Output the [X, Y] coordinate of the center of the cell containing the given text.  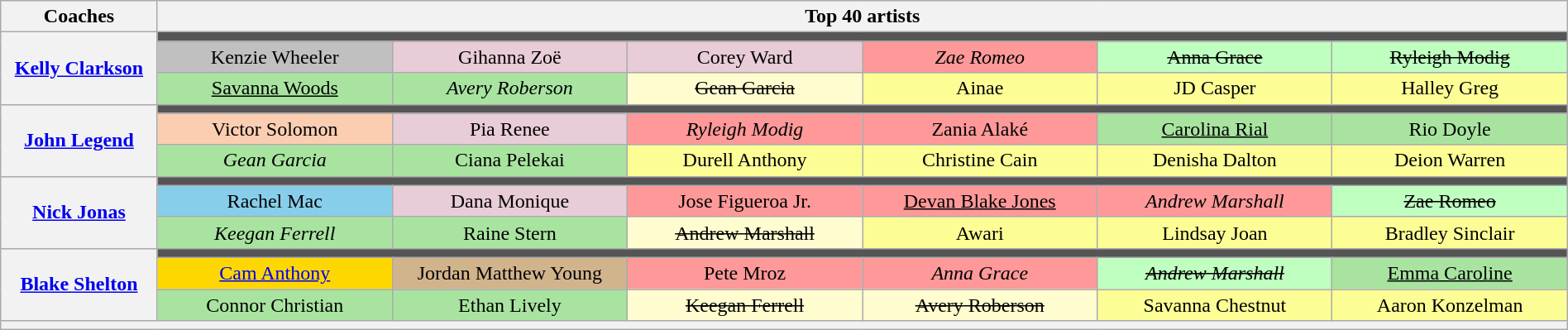
Jordan Matthew Young [509, 273]
Denisha Dalton [1215, 160]
Ainae [980, 88]
Lindsay Joan [1215, 232]
Ciana Pelekai [509, 160]
Christine Cain [980, 160]
Bradley Sinclair [1450, 232]
JD Casper [1215, 88]
Aaron Konzelman [1450, 305]
Kenzie Wheeler [275, 57]
Pete Mroz [745, 273]
Ethan Lively [509, 305]
Devan Blake Jones [980, 201]
Top 40 artists [862, 17]
Victor Solomon [275, 129]
Blake Shelton [79, 285]
Halley Greg [1450, 88]
Carolina Rial [1215, 129]
Deion Warren [1450, 160]
Gihanna Zoë [509, 57]
Cam Anthony [275, 273]
Corey Ward [745, 57]
Nick Jonas [79, 212]
John Legend [79, 141]
Durell Anthony [745, 160]
Emma Caroline [1450, 273]
Pia Renee [509, 129]
Awari [980, 232]
Connor Christian [275, 305]
Raine Stern [509, 232]
Zania Alaké [980, 129]
Jose Figueroa Jr. [745, 201]
Coaches [79, 17]
Savanna Chestnut [1215, 305]
Rachel Mac [275, 201]
Rio Doyle [1450, 129]
Savanna Woods [275, 88]
Dana Monique [509, 201]
Kelly Clarkson [79, 68]
